Detect which cell encompasses the target text, then output its [X, Y] center coordinate. 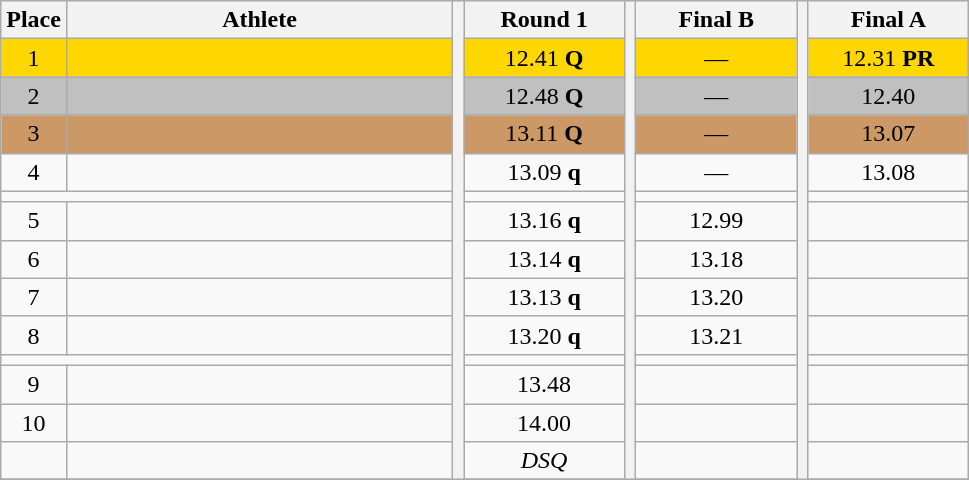
13.20 q [544, 335]
13.20 [716, 297]
13.09 q [544, 172]
12.48 Q [544, 96]
Athlete [259, 20]
6 [34, 259]
Final A [888, 20]
Final B [716, 20]
12.40 [888, 96]
14.00 [544, 423]
1 [34, 58]
3 [34, 134]
5 [34, 221]
13.18 [716, 259]
DSQ [544, 461]
13.48 [544, 384]
13.08 [888, 172]
12.41 Q [544, 58]
12.31 PR [888, 58]
9 [34, 384]
13.11 Q [544, 134]
13.07 [888, 134]
4 [34, 172]
Round 1 [544, 20]
13.14 q [544, 259]
10 [34, 423]
12.99 [716, 221]
13.13 q [544, 297]
8 [34, 335]
13.16 q [544, 221]
Place [34, 20]
7 [34, 297]
13.21 [716, 335]
2 [34, 96]
